Determine the (x, y) coordinate at the center of the cell enclosing the given text.  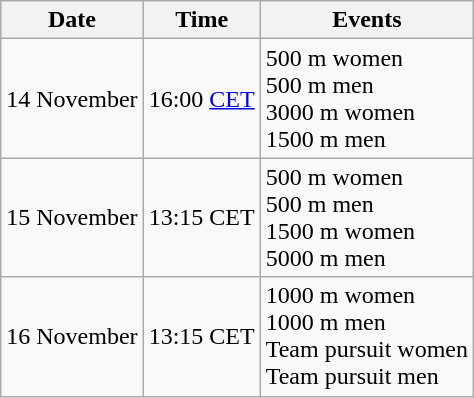
Events (366, 20)
500 m women500 m men1500 m women5000 m men (366, 218)
16:00 CET (202, 98)
Date (72, 20)
16 November (72, 336)
1000 m women1000 m menTeam pursuit womenTeam pursuit men (366, 336)
14 November (72, 98)
15 November (72, 218)
500 m women500 m men3000 m women1500 m men (366, 98)
Time (202, 20)
